Return [X, Y] of the center of cell containing provided text 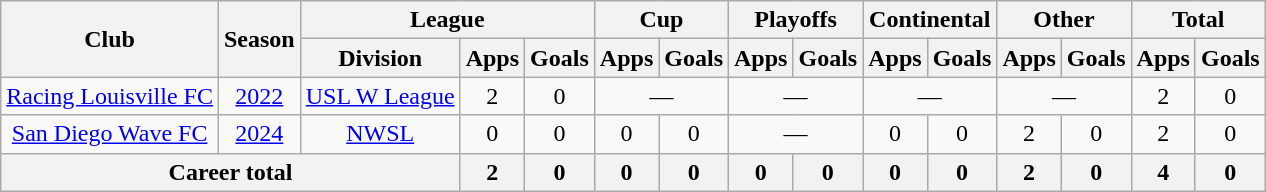
League [447, 20]
Cup [661, 20]
Racing Louisville FC [110, 96]
Other [1064, 20]
4 [1163, 172]
Career total [230, 172]
2024 [259, 134]
Total [1198, 20]
2022 [259, 96]
USL W League [380, 96]
Club [110, 39]
Playoffs [796, 20]
San Diego Wave FC [110, 134]
Continental [930, 20]
Season [259, 39]
Division [380, 58]
NWSL [380, 134]
